Scan for the cell matching the given text and deliver its [X, Y] coordinate at center. 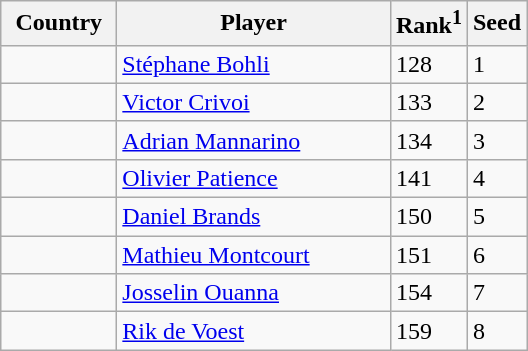
150 [428, 217]
Seed [496, 24]
Rik de Voest [254, 331]
8 [496, 331]
Stéphane Bohli [254, 64]
Player [254, 24]
4 [496, 178]
5 [496, 217]
3 [496, 140]
Olivier Patience [254, 178]
2 [496, 102]
7 [496, 293]
133 [428, 102]
141 [428, 178]
128 [428, 64]
Mathieu Montcourt [254, 255]
134 [428, 140]
Adrian Mannarino [254, 140]
Victor Crivoi [254, 102]
Daniel Brands [254, 217]
1 [496, 64]
Country [59, 24]
154 [428, 293]
Josselin Ouanna [254, 293]
159 [428, 331]
Rank1 [428, 24]
6 [496, 255]
151 [428, 255]
